Scan for the cell matching the given text and deliver its [X, Y] coordinate at center. 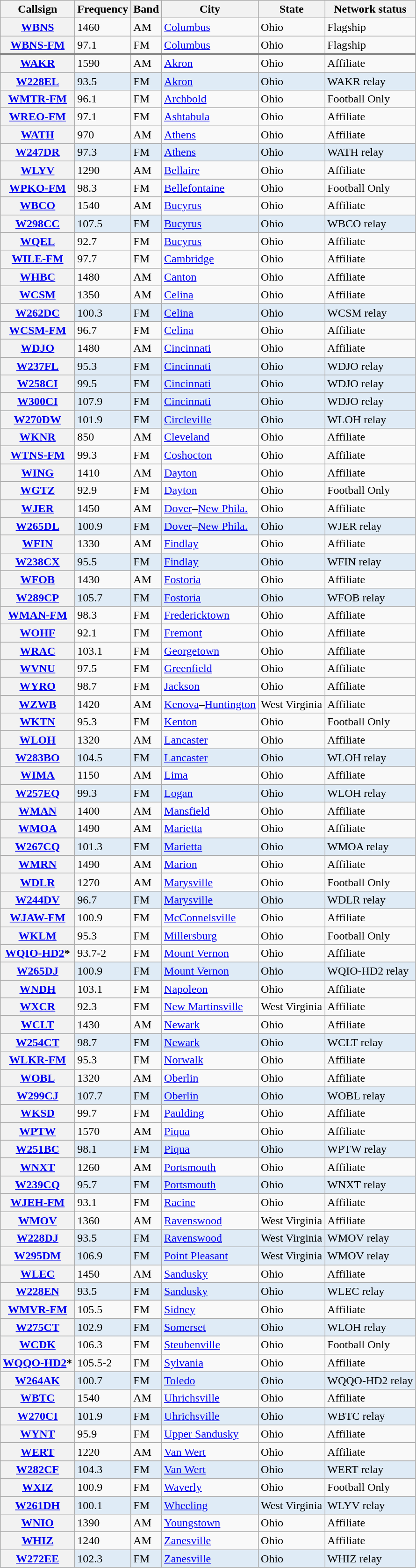
WFOB [37, 579]
Waverly [210, 1487]
98.1 [103, 1149]
WXIZ [37, 1487]
WQIO-HD2* [37, 954]
W265DL [37, 526]
W300CI [37, 402]
WLEC [37, 1274]
WQQO-HD2 relay [370, 1380]
W261DH [37, 1505]
1350 [103, 295]
WMRN [37, 864]
W228EN [37, 1292]
WLEC relay [370, 1292]
Wheeling [210, 1505]
WBCO relay [370, 224]
Toledo [210, 1380]
Band [146, 9]
WNXT relay [370, 1185]
W275CT [37, 1327]
Greenfield [210, 669]
Logan [210, 793]
95.7 [103, 1185]
WOHF [37, 633]
Kenova–Huntington [210, 704]
Sidney [210, 1309]
93.7-2 [103, 954]
WTNS-FM [37, 455]
W262DC [37, 312]
1290 [103, 170]
102.3 [103, 1559]
WMAN [37, 811]
1420 [103, 704]
W282CF [37, 1469]
WJEH-FM [37, 1202]
WQIO-HD2 relay [370, 971]
1570 [103, 1131]
97.7 [103, 259]
Sylvania [210, 1363]
100.7 [103, 1380]
W267CQ [37, 846]
850 [103, 437]
W258CI [37, 384]
WJAW-FM [37, 918]
Callsign [37, 9]
W283BO [37, 758]
WQQO-HD2* [37, 1363]
WBTC [37, 1398]
Cambridge [210, 259]
970 [103, 135]
W270DW [37, 419]
1590 [103, 64]
106.3 [103, 1345]
99.7 [103, 1113]
102.9 [103, 1327]
104.5 [103, 758]
WQEL [37, 241]
WMAN-FM [37, 615]
92.3 [103, 1007]
WATH [37, 135]
Ashtabula [210, 117]
W228EL [37, 81]
1220 [103, 1452]
Fremont [210, 633]
W247DR [37, 152]
WCSM [37, 295]
99.5 [103, 384]
Lima [210, 775]
Bellaire [210, 170]
WKTN [37, 722]
100.1 [103, 1505]
WBNS-FM [37, 45]
WNDH [37, 989]
Kenton [210, 722]
1260 [103, 1167]
97.5 [103, 669]
WING [37, 473]
WATH relay [370, 152]
1390 [103, 1523]
95.9 [103, 1434]
Upper Sandusky [210, 1434]
WIMA [37, 775]
92.1 [103, 633]
WREO-FM [37, 117]
WZWB [37, 704]
WDLR [37, 882]
W237FL [37, 366]
Network status [370, 9]
WPTW relay [370, 1149]
New Martinsville [210, 1007]
WLYV relay [370, 1505]
101.3 [103, 846]
105.5 [103, 1309]
WDJO [37, 348]
Youngstown [210, 1523]
W264AK [37, 1380]
WCDK [37, 1345]
Millersburg [210, 936]
WLYV [37, 170]
WKLM [37, 936]
1240 [103, 1541]
WLKR-FM [37, 1060]
WJER [37, 508]
WBTC relay [370, 1416]
107.7 [103, 1096]
100.3 [103, 312]
W251BC [37, 1149]
92.7 [103, 241]
WXCR [37, 1007]
Mansfield [210, 811]
W254CT [37, 1042]
Point Pleasant [210, 1256]
Steubenville [210, 1345]
WGTZ [37, 491]
State [292, 9]
Cleveland [210, 437]
WCSM relay [370, 312]
WERT [37, 1452]
105.7 [103, 597]
WMOA relay [370, 846]
Coshocton [210, 455]
WVNU [37, 669]
Frequency [103, 9]
WERT relay [370, 1469]
1400 [103, 811]
W299CJ [37, 1096]
WHBC [37, 277]
WPKO-FM [37, 188]
W239CQ [37, 1185]
Georgetown [210, 650]
1460 [103, 27]
1410 [103, 473]
95.5 [103, 562]
WRAC [37, 650]
WNXT [37, 1167]
Racine [210, 1202]
WYRO [37, 686]
WAKR [37, 64]
WHIZ relay [370, 1559]
WMVR-FM [37, 1309]
WKSD [37, 1113]
W295DM [37, 1256]
WPTW [37, 1131]
W244DV [37, 900]
WKNR [37, 437]
WYNT [37, 1434]
W228DJ [37, 1238]
97.3 [103, 152]
Fredericktown [210, 615]
WNIO [37, 1523]
Jackson [210, 686]
WCLT relay [370, 1042]
105.5-2 [103, 1363]
WFIN [37, 544]
WCLT [37, 1025]
Somerset [210, 1327]
107.5 [103, 224]
93.1 [103, 1202]
WDLR relay [370, 900]
1360 [103, 1220]
Paulding [210, 1113]
Napoleon [210, 989]
W257EQ [37, 793]
Marion [210, 864]
WBNS [37, 27]
Bellefontaine [210, 188]
WHIZ [37, 1541]
WMTR-FM [37, 99]
107.9 [103, 402]
Canton [210, 277]
WCSM-FM [37, 330]
WBCO [37, 206]
WILE-FM [37, 259]
W298CC [37, 224]
W265DJ [37, 971]
Norwalk [210, 1060]
92.9 [103, 491]
W289CP [37, 597]
1150 [103, 775]
McConnelsville [210, 918]
104.3 [103, 1469]
WOBL [37, 1078]
96.1 [103, 99]
WFOB relay [370, 597]
Archbold [210, 99]
WMOV [37, 1220]
W272EE [37, 1559]
WOBL relay [370, 1096]
W270CI [37, 1416]
1330 [103, 544]
W238CX [37, 562]
WAKR relay [370, 81]
WFIN relay [370, 562]
1270 [103, 882]
WLOH [37, 740]
106.9 [103, 1256]
WMOA [37, 829]
WJER relay [370, 526]
City [210, 9]
Circleville [210, 419]
